Return the (x, y) coordinate for the center point of the cell that contains the specified text.  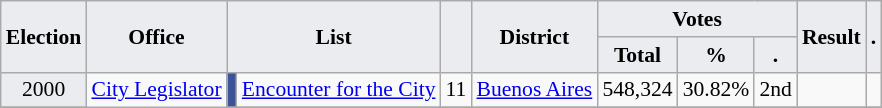
Result (832, 36)
Buenos Aires (534, 90)
% (716, 55)
Election (44, 36)
548,324 (637, 90)
Office (156, 36)
30.82% (716, 90)
Encounter for the City (339, 90)
2nd (776, 90)
List (334, 36)
11 (456, 90)
District (534, 36)
Votes (697, 19)
City Legislator (156, 90)
2000 (44, 90)
Total (637, 55)
